Detect which cell encompasses the target text, then output its (X, Y) center coordinate. 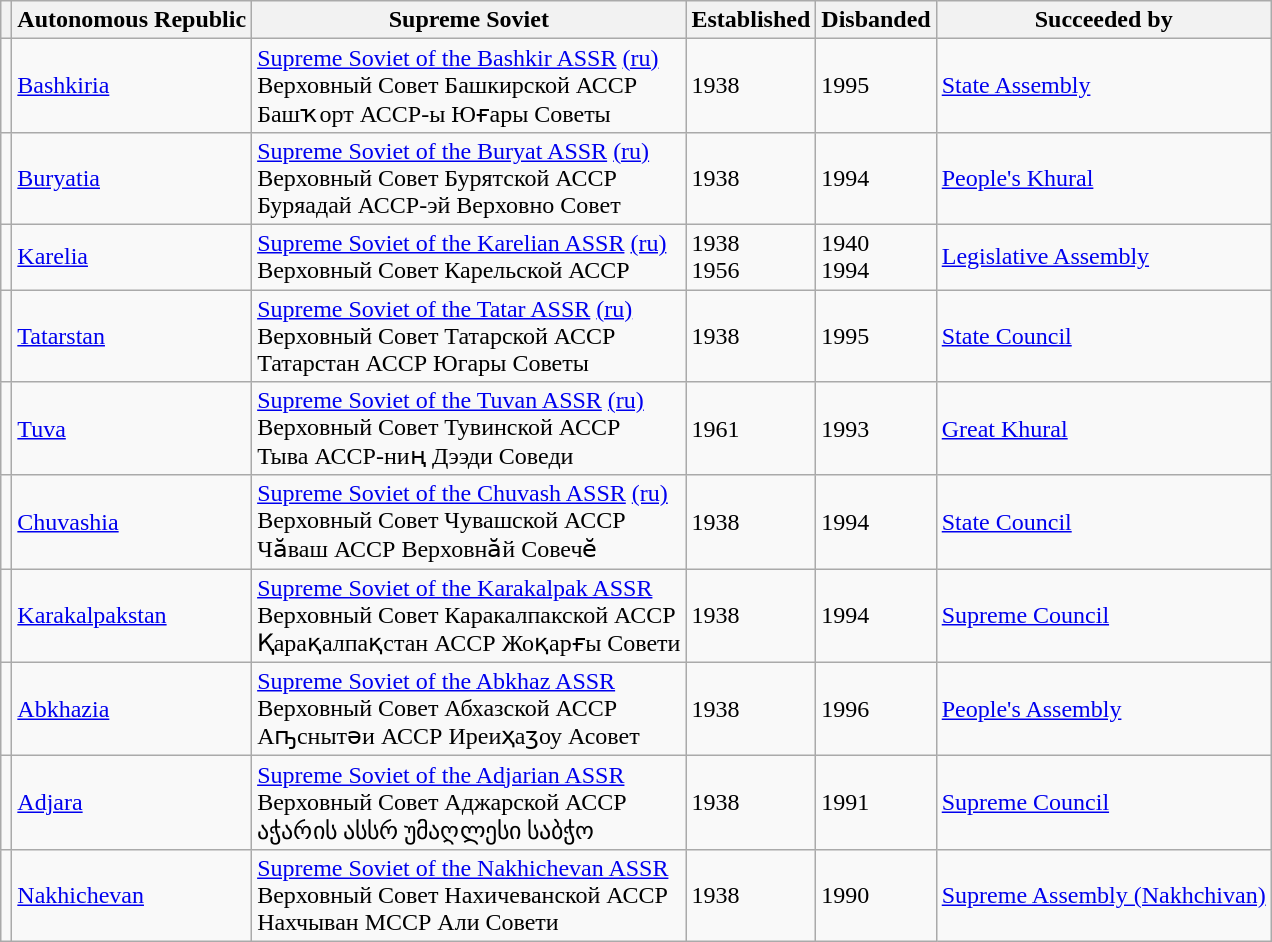
State Assembly (1104, 86)
Succeeded by (1104, 20)
Karakalpakstan (132, 616)
Supreme Soviet of the Karakalpak ASSRВерховный Совет Каракалпакской АССРҚарақалпақстан АССР Жоқарғы Совети (469, 616)
Established (751, 20)
Adjara (132, 803)
1961 (751, 429)
Tatarstan (132, 336)
Disbanded (876, 20)
Supreme Soviet of the Chuvash ASSR (ru)Верховный Совет Чувашской АССРЧӑваш АССР Верховнӑй Совечӗ (469, 522)
Supreme Soviet of the Adjarian ASSRВерховный Совет Аджарской АССРაჭარის ასსრ უმაღლესი საბჭო (469, 803)
Tuva (132, 429)
Supreme Soviet of the Tatar ASSR (ru)Верховный Совет Татарской АССРТатарстан АССР Югары Советы (469, 336)
Supreme Soviet of the Abkhaz ASSRВерховный Совет Абхазской АССРАҧснытәи АССР Иреиҳаӡоу Асовет (469, 709)
Buryatia (132, 178)
Nakhichevan (132, 895)
1996 (876, 709)
Supreme Soviet of the Tuvan ASSR (ru)Верховный Совет Тувинской АССРТыва АССР-ниң Дээди Соведи (469, 429)
Supreme Soviet (469, 20)
19381956 (751, 256)
1993 (876, 429)
Supreme Soviet of the Karelian ASSR (ru)Верховный Совет Карельской АССР (469, 256)
Abkhazia (132, 709)
Supreme Soviet of the Buryat ASSR (ru)Верховный Совет Бурятской АССРБуряадай АССР-эй Верховно Совет (469, 178)
Supreme Assembly (Nakhchivan) (1104, 895)
Chuvashia (132, 522)
Autonomous Republic (132, 20)
People's Assembly (1104, 709)
Supreme Soviet of the Bashkir ASSR (ru)Верховный Совет Башкирской АССРБашҡорт АССР-ы Юғары Советы (469, 86)
1991 (876, 803)
Great Khural (1104, 429)
19401994 (876, 256)
Legislative Assembly (1104, 256)
1990 (876, 895)
Bashkiria (132, 86)
Supreme Soviet of the Nakhichevan ASSRВерховный Совет Нахичеванской АССРНахчыван МССР Али Совети (469, 895)
People's Khural (1104, 178)
Karelia (132, 256)
